Determine the [x, y] coordinate at the center of the cell enclosing the given text.  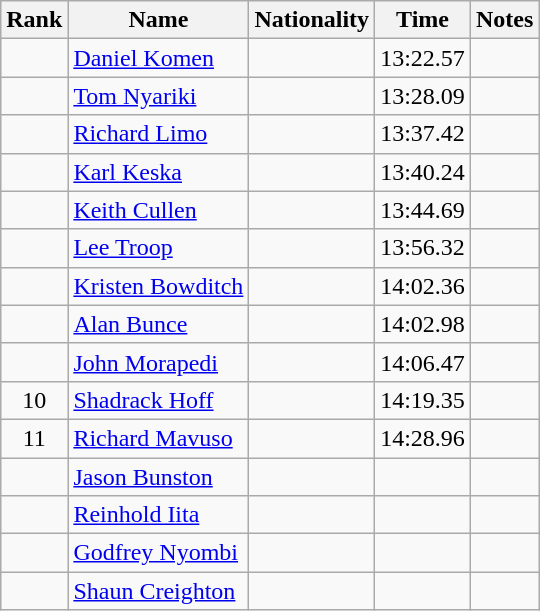
Shadrack Hoff [158, 400]
Richard Limo [158, 134]
Nationality [312, 20]
Tom Nyariki [158, 96]
13:28.09 [423, 96]
13:37.42 [423, 134]
Notes [504, 20]
Reinhold Iita [158, 515]
John Morapedi [158, 362]
14:19.35 [423, 400]
13:22.57 [423, 58]
14:02.98 [423, 324]
Karl Keska [158, 172]
14:06.47 [423, 362]
13:40.24 [423, 172]
Daniel Komen [158, 58]
Shaun Creighton [158, 591]
Richard Mavuso [158, 438]
Alan Bunce [158, 324]
Rank [34, 20]
10 [34, 400]
Jason Bunston [158, 477]
14:02.36 [423, 286]
Name [158, 20]
Time [423, 20]
Lee Troop [158, 248]
11 [34, 438]
Keith Cullen [158, 210]
13:56.32 [423, 248]
13:44.69 [423, 210]
Kristen Bowditch [158, 286]
Godfrey Nyombi [158, 553]
14:28.96 [423, 438]
